Identify which cell holds the provided text, then report its [x, y] central coordinate. 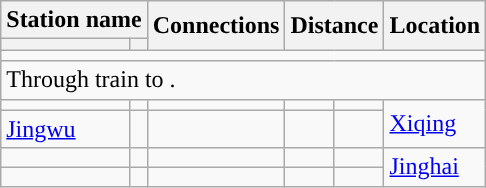
Location [435, 26]
Xiqing [435, 124]
Connections [216, 26]
Jingwu [66, 129]
Distance [334, 26]
Through train to . [244, 80]
Jinghai [435, 167]
Station name [74, 20]
